Find where the given text appears and provide that cell's center as (X, Y) coordinate. 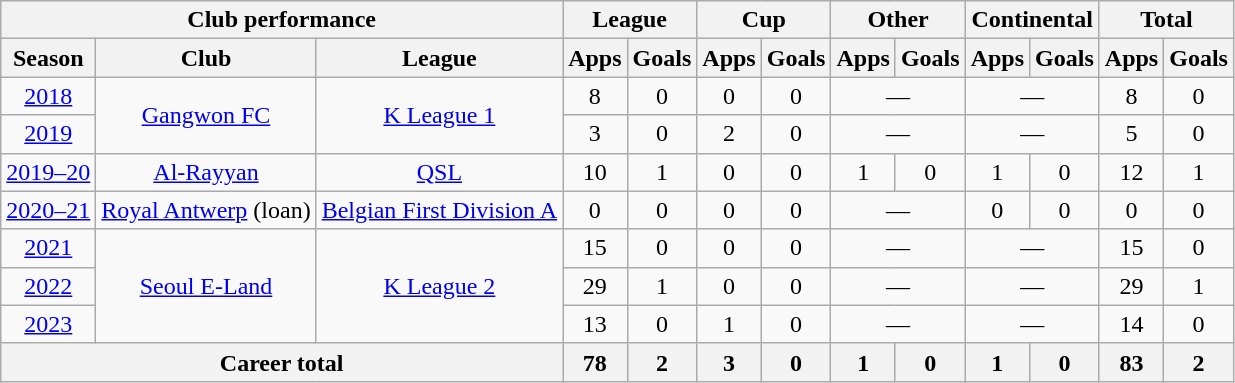
Club performance (282, 20)
2021 (48, 248)
2018 (48, 96)
13 (595, 324)
2022 (48, 286)
K League 1 (439, 115)
Cup (764, 20)
2020–21 (48, 210)
Al-Rayyan (206, 172)
2023 (48, 324)
Continental (1032, 20)
Belgian First Division A (439, 210)
Other (898, 20)
78 (595, 362)
2019–20 (48, 172)
Seoul E-Land (206, 286)
Total (1166, 20)
Royal Antwerp (loan) (206, 210)
5 (1131, 134)
K League 2 (439, 286)
12 (1131, 172)
QSL (439, 172)
Season (48, 58)
Gangwon FC (206, 115)
83 (1131, 362)
10 (595, 172)
2019 (48, 134)
Career total (282, 362)
Club (206, 58)
14 (1131, 324)
